Capture the cell that displays the provided text and extract its [X, Y] central coordinate. 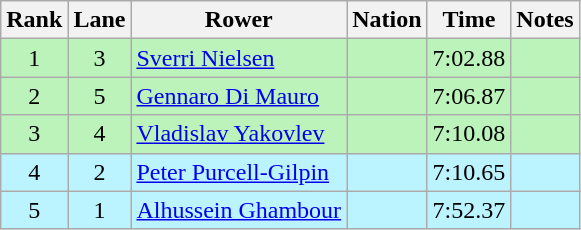
Lane [100, 20]
7:10.65 [469, 172]
Sverri Nielsen [239, 58]
Rower [239, 20]
Time [469, 20]
7:06.87 [469, 96]
Alhussein Ghambour [239, 210]
Nation [387, 20]
7:52.37 [469, 210]
Notes [545, 20]
Gennaro Di Mauro [239, 96]
Peter Purcell-Gilpin [239, 172]
7:02.88 [469, 58]
Rank [34, 20]
7:10.08 [469, 134]
Vladislav Yakovlev [239, 134]
